From the cell containing the given text, extract its center point as [X, Y] coordinate. 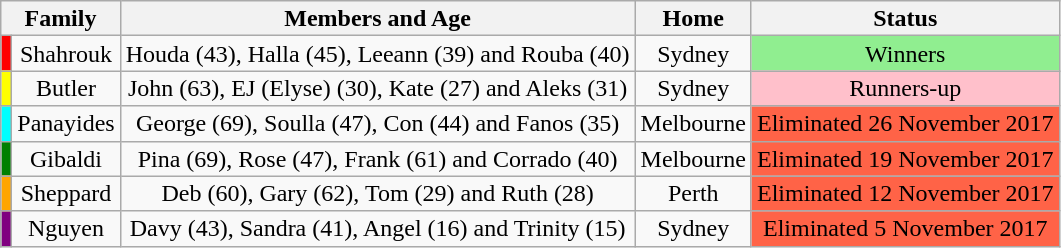
Panayides [66, 124]
Deb (60), Gary (62), Tom (29) and Ruth (28) [378, 194]
Members and Age [378, 18]
Houda (43), Halla (45), Leeann (39) and Rouba (40) [378, 54]
Davy (43), Sandra (41), Angel (16) and Trinity (15) [378, 228]
Sheppard [66, 194]
Runners-up [905, 88]
Eliminated 12 November 2017 [905, 194]
Gibaldi [66, 158]
George (69), Soulla (47), Con (44) and Fanos (35) [378, 124]
Status [905, 18]
Nguyen [66, 228]
John (63), EJ (Elyse) (30), Kate (27) and Aleks (31) [378, 88]
Eliminated 19 November 2017 [905, 158]
Butler [66, 88]
Family [60, 18]
Eliminated 5 November 2017 [905, 228]
Home [693, 18]
Winners [905, 54]
Perth [693, 194]
Shahrouk [66, 54]
Eliminated 26 November 2017 [905, 124]
Pina (69), Rose (47), Frank (61) and Corrado (40) [378, 158]
